Scan for the cell matching the given text and deliver its [x, y] coordinate at center. 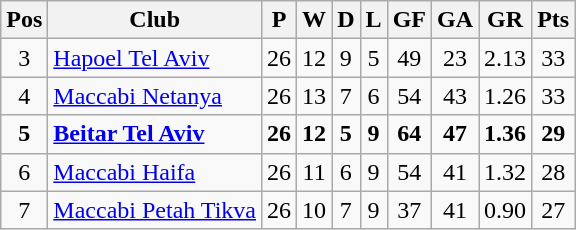
Hapoel Tel Aviv [155, 58]
2.13 [506, 58]
Maccabi Haifa [155, 172]
11 [314, 172]
Pos [24, 20]
47 [456, 134]
3 [24, 58]
0.90 [506, 210]
1.32 [506, 172]
W [314, 20]
GF [409, 20]
Maccabi Netanya [155, 96]
43 [456, 96]
Club [155, 20]
1.36 [506, 134]
4 [24, 96]
64 [409, 134]
GR [506, 20]
Maccabi Petah Tikva [155, 210]
1.26 [506, 96]
29 [554, 134]
GA [456, 20]
49 [409, 58]
27 [554, 210]
P [280, 20]
L [374, 20]
D [346, 20]
23 [456, 58]
Pts [554, 20]
37 [409, 210]
28 [554, 172]
13 [314, 96]
10 [314, 210]
Beitar Tel Aviv [155, 134]
